Provide the (X, Y) coordinate of the cell's center where the given text is located.  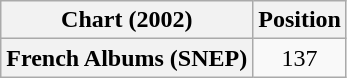
Chart (2002) (127, 20)
Position (300, 20)
French Albums (SNEP) (127, 58)
137 (300, 58)
